Identify which cell holds the provided text, then report its [x, y] central coordinate. 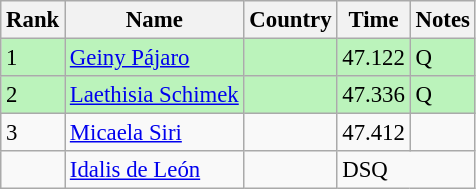
Geiny Pájaro [155, 58]
Idalis de León [155, 170]
1 [33, 58]
DSQ [406, 170]
3 [33, 133]
Laethisia Schimek [155, 95]
47.412 [374, 133]
2 [33, 95]
47.336 [374, 95]
Micaela Siri [155, 133]
Country [290, 20]
Time [374, 20]
Notes [442, 20]
47.122 [374, 58]
Name [155, 20]
Rank [33, 20]
